Capture the cell that displays the provided text and extract its (x, y) central coordinate. 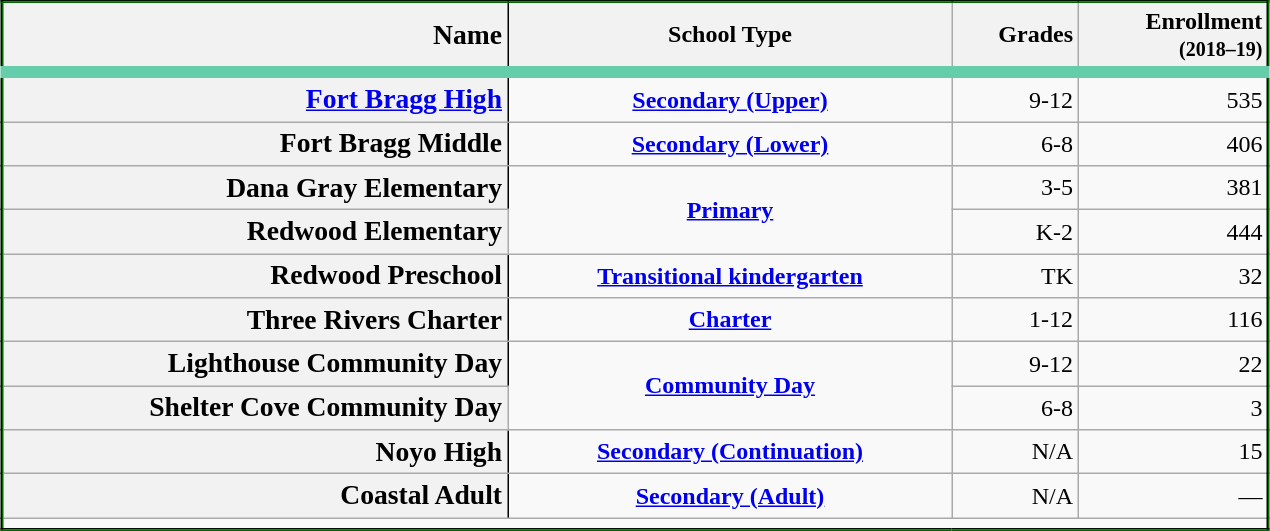
Coastal Adult (254, 496)
School Type (730, 38)
116 (1174, 320)
381 (1174, 188)
Primary (730, 210)
3-5 (1016, 188)
Community Day (730, 386)
Secondary (Adult) (730, 496)
Secondary (Continuation) (730, 452)
Charter (730, 320)
444 (1174, 232)
Enrollment(2018–19) (1174, 38)
Three Rivers Charter (254, 320)
406 (1174, 144)
Secondary (Upper) (730, 98)
535 (1174, 98)
Name (254, 38)
Shelter Cove Community Day (254, 408)
Fort Bragg Middle (254, 144)
32 (1174, 276)
— (1174, 496)
Secondary (Lower) (730, 144)
Fort Bragg High (254, 98)
TK (1016, 276)
22 (1174, 364)
Redwood Elementary (254, 232)
Redwood Preschool (254, 276)
Lighthouse Community Day (254, 364)
3 (1174, 408)
Noyo High (254, 452)
15 (1174, 452)
1-12 (1016, 320)
Grades (1016, 38)
Transitional kindergarten (730, 276)
K-2 (1016, 232)
Dana Gray Elementary (254, 188)
